Scan for the cell matching the given text and deliver its [x, y] coordinate at center. 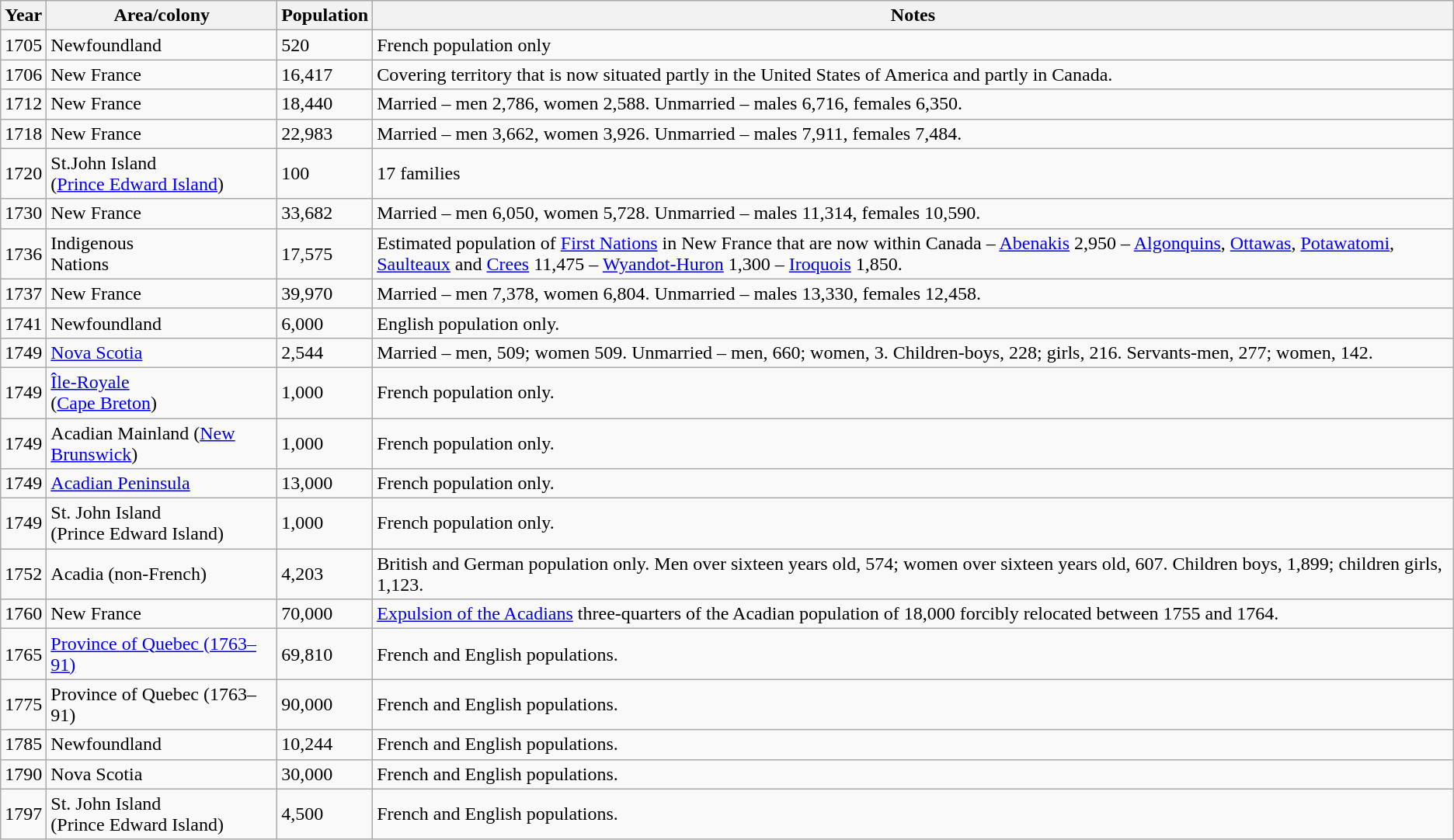
30,000 [325, 774]
6,000 [325, 323]
18,440 [325, 104]
Expulsion of the Acadians three-quarters of the Acadian population of 18,000 forcibly relocated between 1755 and 1764. [913, 614]
1765 [23, 654]
1760 [23, 614]
1797 [23, 814]
1706 [23, 75]
2,544 [325, 352]
70,000 [325, 614]
1736 [23, 253]
Acadia (non-French) [162, 574]
39,970 [325, 293]
Married – men 3,662, women 3,926. Unmarried – males 7,911, females 7,484. [913, 134]
13,000 [325, 484]
520 [325, 45]
Year [23, 16]
Population [325, 16]
16,417 [325, 75]
Married – men 6,050, women 5,728. Unmarried – males 11,314, females 10,590. [913, 213]
St.John Island (Prince Edward Island) [162, 174]
1775 [23, 705]
100 [325, 174]
English population only. [913, 323]
17 families [913, 174]
1737 [23, 293]
Married – men 7,378, women 6,804. Unmarried – males 13,330, females 12,458. [913, 293]
Married – men 2,786, women 2,588. Unmarried – males 6,716, females 6,350. [913, 104]
1712 [23, 104]
4,203 [325, 574]
1705 [23, 45]
17,575 [325, 253]
90,000 [325, 705]
4,500 [325, 814]
Area/colony [162, 16]
22,983 [325, 134]
British and German population only. Men over sixteen years old, 574; women over sixteen years old, 607. Children boys, 1,899; children girls, 1,123. [913, 574]
10,244 [325, 745]
Acadian Peninsula [162, 484]
Île-Royale (Cape Breton) [162, 393]
Acadian Mainland (New Brunswick) [162, 443]
1790 [23, 774]
IndigenousNations [162, 253]
1785 [23, 745]
1730 [23, 213]
1741 [23, 323]
1752 [23, 574]
33,682 [325, 213]
69,810 [325, 654]
French population only [913, 45]
1720 [23, 174]
1718 [23, 134]
Notes [913, 16]
Married – men, 509; women 509. Unmarried – men, 660; women, 3. Children-boys, 228; girls, 216. Servants-men, 277; women, 142. [913, 352]
Covering territory that is now situated partly in the United States of America and partly in Canada. [913, 75]
